Scan for the cell matching the given text and deliver its (X, Y) coordinate at center. 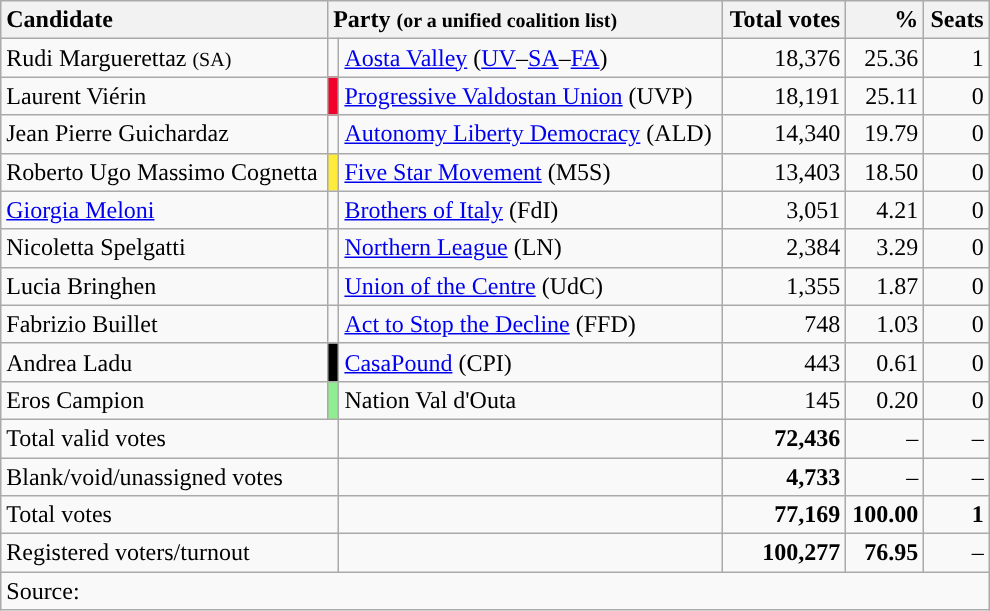
4.21 (885, 210)
Candidate (164, 20)
Brothers of Italy (FdI) (531, 210)
77,169 (784, 515)
Union of the Centre (UdC) (531, 286)
0.61 (885, 362)
Total valid votes (170, 438)
748 (784, 324)
Rudi Marguerettaz (SA) (164, 58)
Fabrizio Buillet (164, 324)
18,191 (784, 96)
25.11 (885, 96)
3,051 (784, 210)
% (885, 20)
100,277 (784, 553)
18,376 (784, 58)
72,436 (784, 438)
Andrea Ladu (164, 362)
3.29 (885, 248)
25.36 (885, 58)
1,355 (784, 286)
Blank/void/unassigned votes (170, 477)
Eros Campion (164, 400)
Five Star Movement (M5S) (531, 172)
145 (784, 400)
Source: (495, 591)
Nicoletta Spelgatti (164, 248)
4,733 (784, 477)
Roberto Ugo Massimo Cognetta (164, 172)
2,384 (784, 248)
Laurent Viérin (164, 96)
Giorgia Meloni (164, 210)
1.87 (885, 286)
CasaPound (CPI) (531, 362)
Progressive Valdostan Union (UVP) (531, 96)
19.79 (885, 134)
Party (or a unified coalition list) (526, 20)
100.00 (885, 515)
Autonomy Liberty Democracy (ALD) (531, 134)
14,340 (784, 134)
Seats (956, 20)
Jean Pierre Guichardaz (164, 134)
Act to Stop the Decline (FFD) (531, 324)
0.20 (885, 400)
443 (784, 362)
Nation Val d'Outa (531, 400)
1.03 (885, 324)
Lucia Bringhen (164, 286)
13,403 (784, 172)
18.50 (885, 172)
Aosta Valley (UV–SA–FA) (531, 58)
Northern League (LN) (531, 248)
76.95 (885, 553)
Registered voters/turnout (170, 553)
